Identify which cell holds the provided text, then report its (x, y) central coordinate. 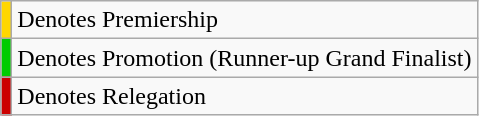
Denotes Relegation (244, 96)
Denotes Promotion (Runner-up Grand Finalist) (244, 58)
Denotes Premiership (244, 20)
